Capture the cell that displays the provided text and extract its (X, Y) central coordinate. 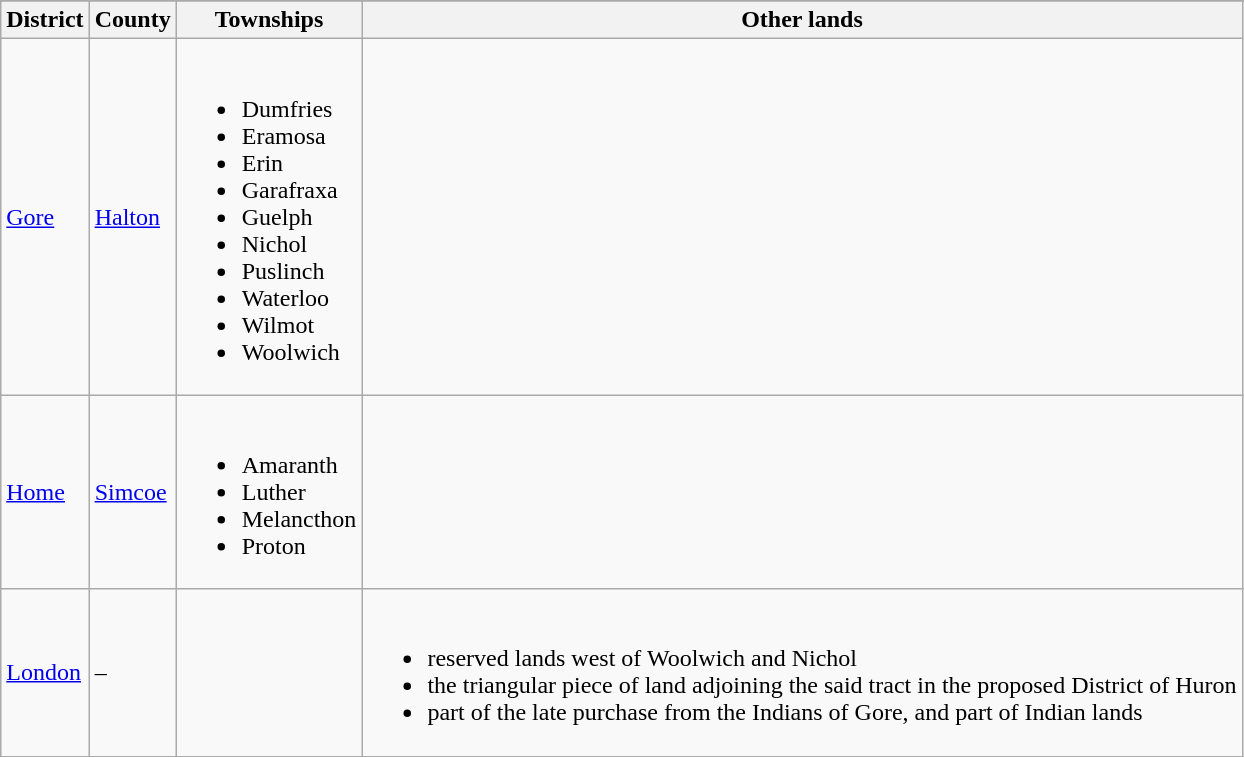
AmaranthLutherMelancthonProton (269, 492)
DumfriesEramosaErinGarafraxaGuelphNicholPuslinchWaterlooWilmotWoolwich (269, 217)
Other lands (802, 20)
London (45, 672)
Home (45, 492)
– (132, 672)
County (132, 20)
District (45, 20)
Gore (45, 217)
Halton (132, 217)
Townships (269, 20)
Simcoe (132, 492)
